Provide the (x, y) coordinate of the cell's center where the given text is located.  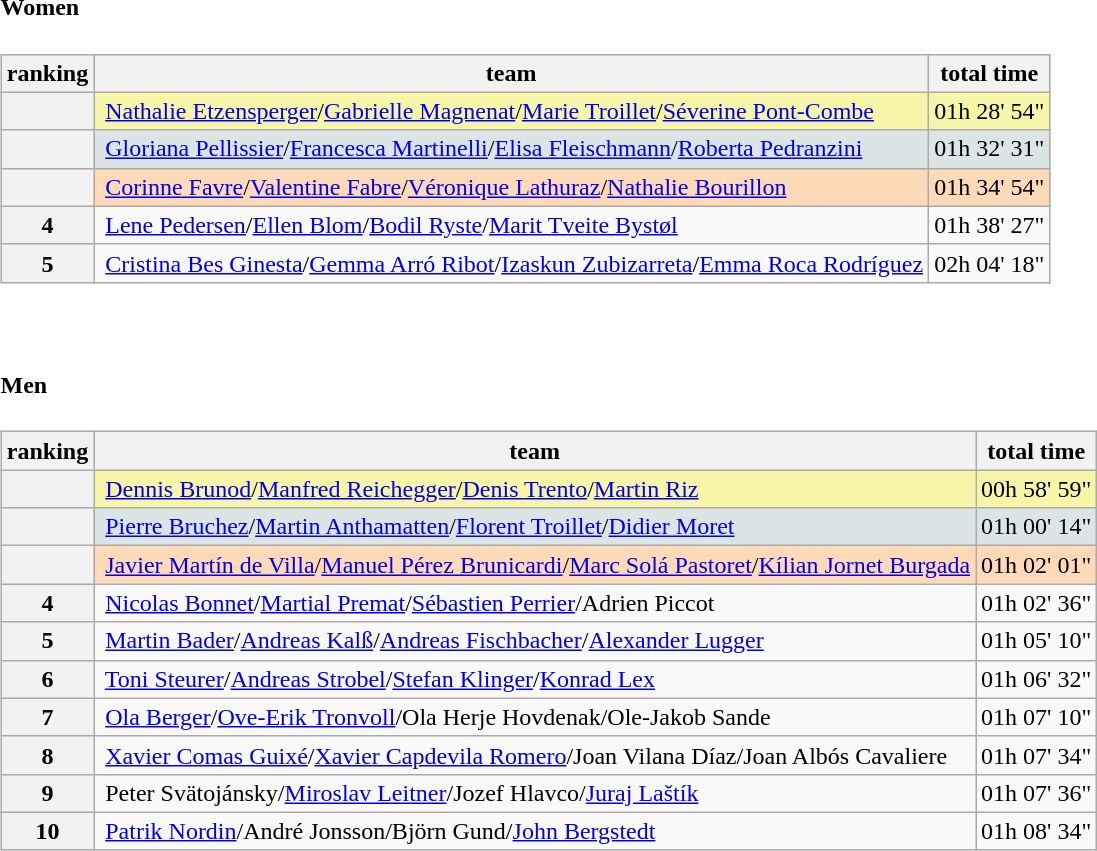
Gloriana Pellissier/Francesca Martinelli/Elisa Fleischmann/Roberta Pedranzini (512, 149)
01h 32' 31" (990, 149)
Lene Pedersen/Ellen Blom/Bodil Ryste/Marit Tveite Bystøl (512, 225)
Xavier Comas Guixé/Xavier Capdevila Romero/Joan Vilana Díaz/Joan Albós Cavaliere (535, 755)
Dennis Brunod/Manfred Reichegger/Denis Trento/Martin Riz (535, 489)
01h 28' 54" (990, 111)
6 (47, 679)
01h 06' 32" (1036, 679)
Pierre Bruchez/Martin Anthamatten/Florent Troillet/Didier Moret (535, 527)
Corinne Favre/Valentine Fabre/Véronique Lathuraz/Nathalie Bourillon (512, 187)
9 (47, 793)
Toni Steurer/Andreas Strobel/Stefan Klinger/Konrad Lex (535, 679)
01h 08' 34" (1036, 831)
01h 07' 34" (1036, 755)
8 (47, 755)
Nicolas Bonnet/Martial Premat/Sébastien Perrier/Adrien Piccot (535, 603)
Nathalie Etzensperger/Gabrielle Magnenat/Marie Troillet/Séverine Pont-Combe (512, 111)
01h 00' 14" (1036, 527)
Cristina Bes Ginesta/Gemma Arró Ribot/Izaskun Zubizarreta/Emma Roca Rodríguez (512, 263)
Peter Svätojánsky/Miroslav Leitner/Jozef Hlavco/Juraj Laštík (535, 793)
Ola Berger/Ove-Erik Tronvoll/Ola Herje Hovdenak/Ole-Jakob Sande (535, 717)
01h 02' 36" (1036, 603)
Patrik Nordin/André Jonsson/Björn Gund/John Bergstedt (535, 831)
Martin Bader/Andreas Kalß/Andreas Fischbacher/Alexander Lugger (535, 641)
01h 02' 01" (1036, 565)
7 (47, 717)
00h 58' 59" (1036, 489)
01h 07' 10" (1036, 717)
Javier Martín de Villa/Manuel Pérez Brunicardi/Marc Solá Pastoret/Kílian Jornet Burgada (535, 565)
01h 34' 54" (990, 187)
01h 07' 36" (1036, 793)
02h 04' 18" (990, 263)
01h 05' 10" (1036, 641)
10 (47, 831)
01h 38' 27" (990, 225)
